Detect which cell encompasses the target text, then output its [X, Y] center coordinate. 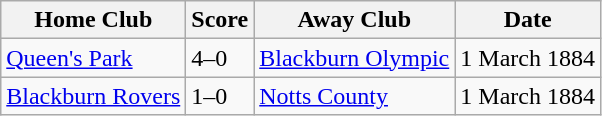
Blackburn Rovers [94, 96]
Queen's Park [94, 58]
Away Club [354, 20]
Blackburn Olympic [354, 58]
Date [528, 20]
Notts County [354, 96]
4–0 [220, 58]
Home Club [94, 20]
Score [220, 20]
1–0 [220, 96]
